Return [x, y] of the center of cell containing provided text 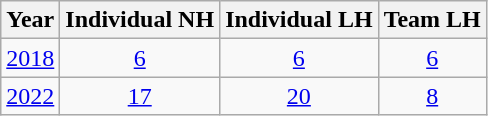
Individual NH [140, 20]
Team LH [432, 20]
17 [140, 96]
8 [432, 96]
2022 [30, 96]
2018 [30, 58]
Individual LH [299, 20]
Year [30, 20]
20 [299, 96]
